Find where the given text appears and provide that cell's center as (X, Y) coordinate. 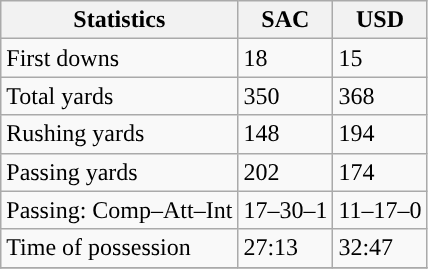
174 (380, 172)
350 (286, 96)
Rushing yards (120, 134)
368 (380, 96)
USD (380, 20)
194 (380, 134)
Total yards (120, 96)
148 (286, 134)
Statistics (120, 20)
SAC (286, 20)
15 (380, 58)
202 (286, 172)
17–30–1 (286, 210)
Passing: Comp–Att–Int (120, 210)
32:47 (380, 248)
Time of possession (120, 248)
First downs (120, 58)
Passing yards (120, 172)
11–17–0 (380, 210)
18 (286, 58)
27:13 (286, 248)
